Identify which cell holds the provided text, then report its [X, Y] central coordinate. 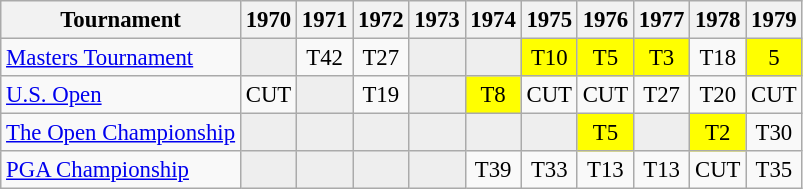
1973 [437, 20]
1977 [661, 20]
T19 [381, 95]
1975 [549, 20]
T42 [325, 58]
1976 [605, 20]
T18 [718, 58]
T30 [774, 133]
T20 [718, 95]
T10 [549, 58]
T35 [774, 170]
1972 [381, 20]
The Open Championship [121, 133]
T3 [661, 58]
1971 [325, 20]
1970 [268, 20]
5 [774, 58]
T33 [549, 170]
T2 [718, 133]
Tournament [121, 20]
1974 [493, 20]
1978 [718, 20]
1979 [774, 20]
Masters Tournament [121, 58]
T39 [493, 170]
U.S. Open [121, 95]
PGA Championship [121, 170]
T8 [493, 95]
